For the text-containing cell, return its midpoint in (X, Y) coordinate format. 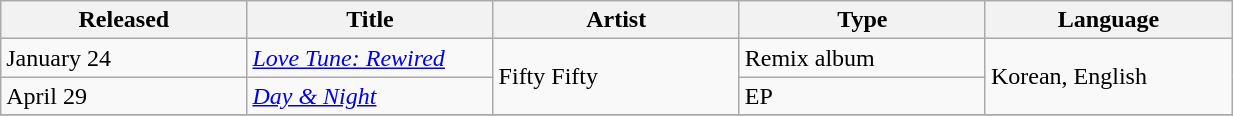
EP (862, 96)
Title (370, 20)
Language (1108, 20)
Released (124, 20)
Korean, English (1108, 77)
Fifty Fifty (616, 77)
January 24 (124, 58)
Remix album (862, 58)
Day & Night (370, 96)
Love Tune: Rewired (370, 58)
April 29 (124, 96)
Type (862, 20)
Artist (616, 20)
